Extract the [x, y] coordinate from the center of the cell holding the provided text.  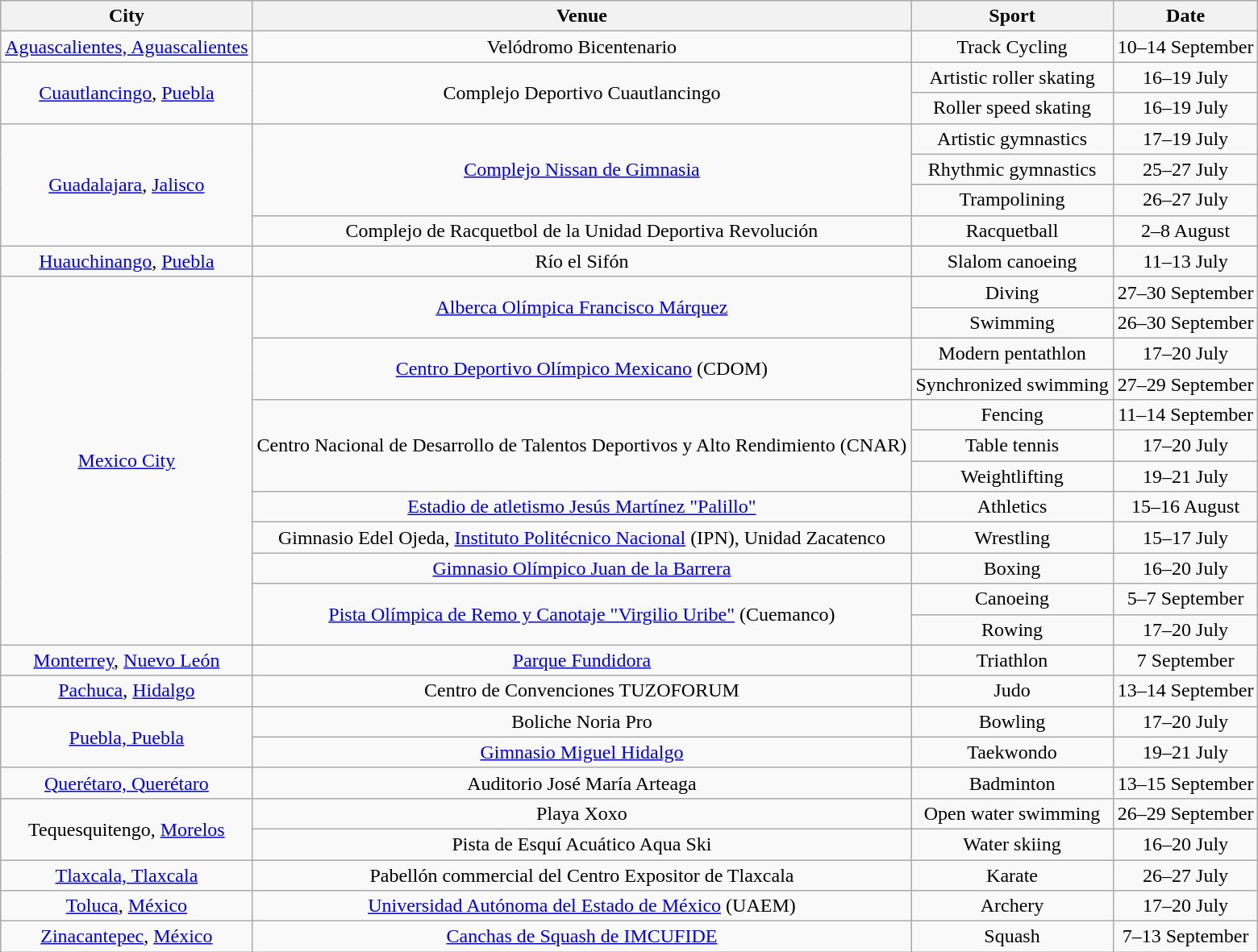
Gimnasio Edel Ojeda, Instituto Politécnico Nacional (IPN), Unidad Zacatenco [582, 538]
Monterrey, Nuevo León [127, 660]
15–17 July [1185, 538]
Diving [1012, 292]
Judo [1012, 691]
26–30 September [1185, 322]
Boliche Noria Pro [582, 721]
Rhythmic gymnastics [1012, 169]
Huauchinango, Puebla [127, 261]
Playa Xoxo [582, 813]
Pista de Esquí Acuático Aqua Ski [582, 844]
17–19 July [1185, 139]
Athletics [1012, 507]
Wrestling [1012, 538]
Puebla, Puebla [127, 737]
Table tennis [1012, 446]
Parque Fundidora [582, 660]
Centro de Convenciones TUZOFORUM [582, 691]
Complejo Deportivo Cuautlancingo [582, 93]
Complejo de Racquetbol de la Unidad Deportiva Revolución [582, 231]
Taekwondo [1012, 752]
Sport [1012, 16]
Artistic gymnastics [1012, 139]
27–29 September [1185, 385]
Racquetball [1012, 231]
Tlaxcala, Tlaxcala [127, 875]
Boxing [1012, 568]
Aguascalientes, Aguascalientes [127, 47]
Canoeing [1012, 599]
10–14 September [1185, 47]
Velódromo Bicentenario [582, 47]
Mexico City [127, 461]
Open water swimming [1012, 813]
Water skiing [1012, 844]
Archery [1012, 906]
Pachuca, Hidalgo [127, 691]
Universidad Autónoma del Estado de México (UAEM) [582, 906]
Centro Deportivo Olímpico Mexicano (CDOM) [582, 368]
Querétaro, Querétaro [127, 783]
Slalom canoeing [1012, 261]
Tequesquitengo, Morelos [127, 829]
Toluca, México [127, 906]
13–15 September [1185, 783]
Río el Sifón [582, 261]
Synchronized swimming [1012, 385]
7 September [1185, 660]
25–27 July [1185, 169]
Complejo Nissan de Gimnasia [582, 169]
Zinacantepec, México [127, 937]
Cuautlancingo, Puebla [127, 93]
Bowling [1012, 721]
15–16 August [1185, 507]
26–29 September [1185, 813]
Rowing [1012, 630]
Auditorio José María Arteaga [582, 783]
Karate [1012, 875]
Squash [1012, 937]
Alberca Olímpica Francisco Márquez [582, 307]
7–13 September [1185, 937]
Pabellón commercial del Centro Expositor de Tlaxcala [582, 875]
Canchas de Squash de IMCUFIDE [582, 937]
Date [1185, 16]
Pista Olímpica de Remo y Canotaje "Virgilio Uribe" (Cuemanco) [582, 614]
Guadalajara, Jalisco [127, 185]
Gimnasio Olímpico Juan de la Barrera [582, 568]
13–14 September [1185, 691]
Track Cycling [1012, 47]
5–7 September [1185, 599]
Centro Nacional de Desarrollo de Talentos Deportivos y Alto Rendimiento (CNAR) [582, 446]
Estadio de atletismo Jesús Martínez "Palillo" [582, 507]
Modern pentathlon [1012, 353]
27–30 September [1185, 292]
Venue [582, 16]
Badminton [1012, 783]
Swimming [1012, 322]
Gimnasio Miguel Hidalgo [582, 752]
2–8 August [1185, 231]
Fencing [1012, 415]
Weightlifting [1012, 476]
Trampolining [1012, 200]
11–14 September [1185, 415]
City [127, 16]
Roller speed skating [1012, 108]
Artistic roller skating [1012, 77]
11–13 July [1185, 261]
Triathlon [1012, 660]
